Pinpoint the cell where the given text exists, returning its (x, y) midpoint coordinate. 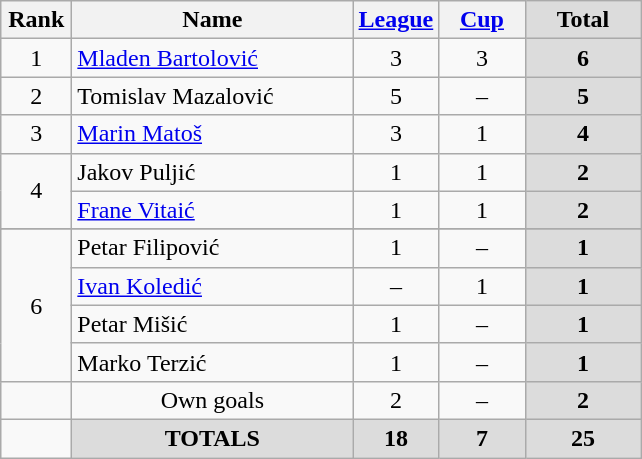
Rank (36, 20)
18 (396, 438)
Petar Mišić (212, 324)
TOTALS (212, 438)
League (396, 20)
Frane Vitaić (212, 210)
Cup (482, 20)
Ivan Koledić (212, 286)
Marin Matoš (212, 134)
Jakov Puljić (212, 172)
Total (583, 20)
Marko Terzić (212, 362)
Own goals (212, 400)
7 (482, 438)
Mladen Bartolović (212, 58)
Name (212, 20)
25 (583, 438)
Petar Filipović (212, 248)
Tomislav Mazalović (212, 96)
